Provide the [X, Y] coordinate of the cell's center where the given text is located.  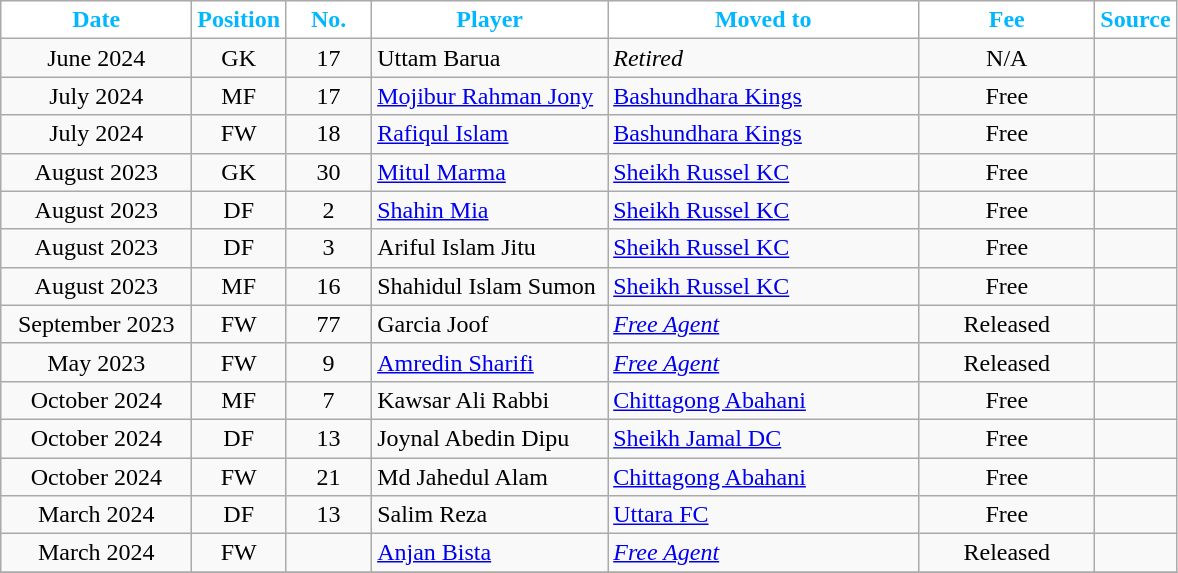
16 [329, 286]
September 2023 [96, 324]
Uttam Barua [490, 58]
Garcia Joof [490, 324]
Player [490, 20]
May 2023 [96, 362]
Mojibur Rahman Jony [490, 96]
Joynal Abedin Dipu [490, 438]
Mitul Marma [490, 172]
Ariful Islam Jitu [490, 248]
21 [329, 477]
Source [1136, 20]
N/A [1007, 58]
Retired [764, 58]
Shahidul Islam Sumon [490, 286]
Salim Reza [490, 515]
Fee [1007, 20]
Amredin Sharifi [490, 362]
Sheikh Jamal DC [764, 438]
Position [239, 20]
Uttara FC [764, 515]
Rafiqul Islam [490, 134]
Moved to [764, 20]
7 [329, 400]
No. [329, 20]
Anjan Bista [490, 553]
2 [329, 210]
3 [329, 248]
Date [96, 20]
18 [329, 134]
Shahin Mia [490, 210]
77 [329, 324]
Kawsar Ali Rabbi [490, 400]
30 [329, 172]
9 [329, 362]
June 2024 [96, 58]
Md Jahedul Alam [490, 477]
